Find where the given text appears and provide that cell's center as [X, Y] coordinate. 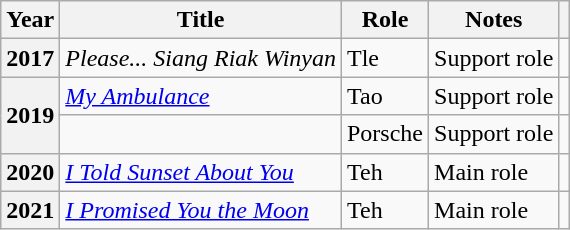
Year [30, 20]
Porsche [384, 134]
I Told Sunset About You [201, 172]
2019 [30, 115]
Please... Siang Riak Winyan [201, 58]
Tle [384, 58]
My Ambulance [201, 96]
2017 [30, 58]
Title [201, 20]
2021 [30, 210]
Notes [494, 20]
Tao [384, 96]
2020 [30, 172]
I Promised You the Moon [201, 210]
Role [384, 20]
